For the text-containing cell, return its midpoint in [x, y] coordinate format. 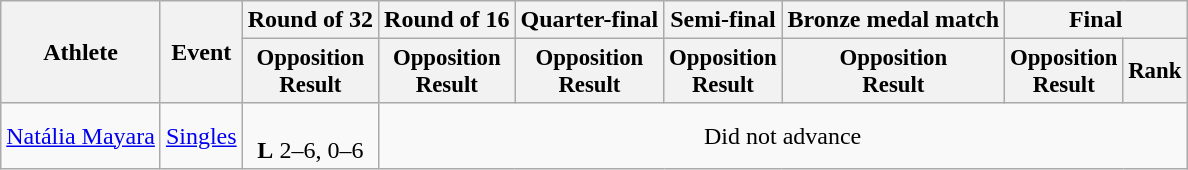
Event [201, 52]
Final [1096, 20]
Athlete [81, 52]
Round of 16 [447, 20]
Quarter-final [590, 20]
Bronze medal match [894, 20]
Singles [201, 136]
Did not advance [783, 136]
Semi-final [723, 20]
Natália Mayara [81, 136]
Rank [1155, 72]
L 2–6, 0–6 [310, 136]
Round of 32 [310, 20]
